Extract the (x, y) coordinate from the center of the cell holding the provided text.  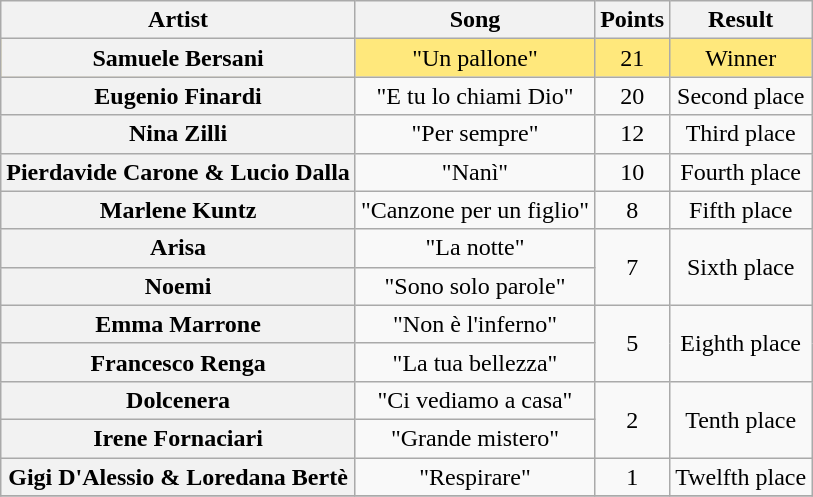
"Non è l'inferno" (474, 324)
7 (632, 267)
Noemi (178, 286)
"Per sempre" (474, 134)
Emma Marrone (178, 324)
Gigi D'Alessio & Loredana Bertè (178, 477)
"Un pallone" (474, 58)
8 (632, 210)
Points (632, 20)
5 (632, 343)
Winner (741, 58)
Marlene Kuntz (178, 210)
Sixth place (741, 267)
"La tua bellezza" (474, 362)
"Grande mistero" (474, 438)
Irene Fornaciari (178, 438)
"Ci vediamo a casa" (474, 400)
Pierdavide Carone & Lucio Dalla (178, 172)
"Canzone per un figlio" (474, 210)
2 (632, 419)
"Respirare" (474, 477)
Arisa (178, 248)
Artist (178, 20)
Tenth place (741, 419)
Eugenio Finardi (178, 96)
Fourth place (741, 172)
"Nanì" (474, 172)
Dolcenera (178, 400)
Fifth place (741, 210)
"E tu lo chiami Dio" (474, 96)
Song (474, 20)
Result (741, 20)
Second place (741, 96)
Third place (741, 134)
Eighth place (741, 343)
21 (632, 58)
Samuele Bersani (178, 58)
20 (632, 96)
"Sono solo parole" (474, 286)
1 (632, 477)
Twelfth place (741, 477)
Nina Zilli (178, 134)
Francesco Renga (178, 362)
10 (632, 172)
"La notte" (474, 248)
12 (632, 134)
